Determine the [X, Y] coordinate at the center of the cell enclosing the given text.  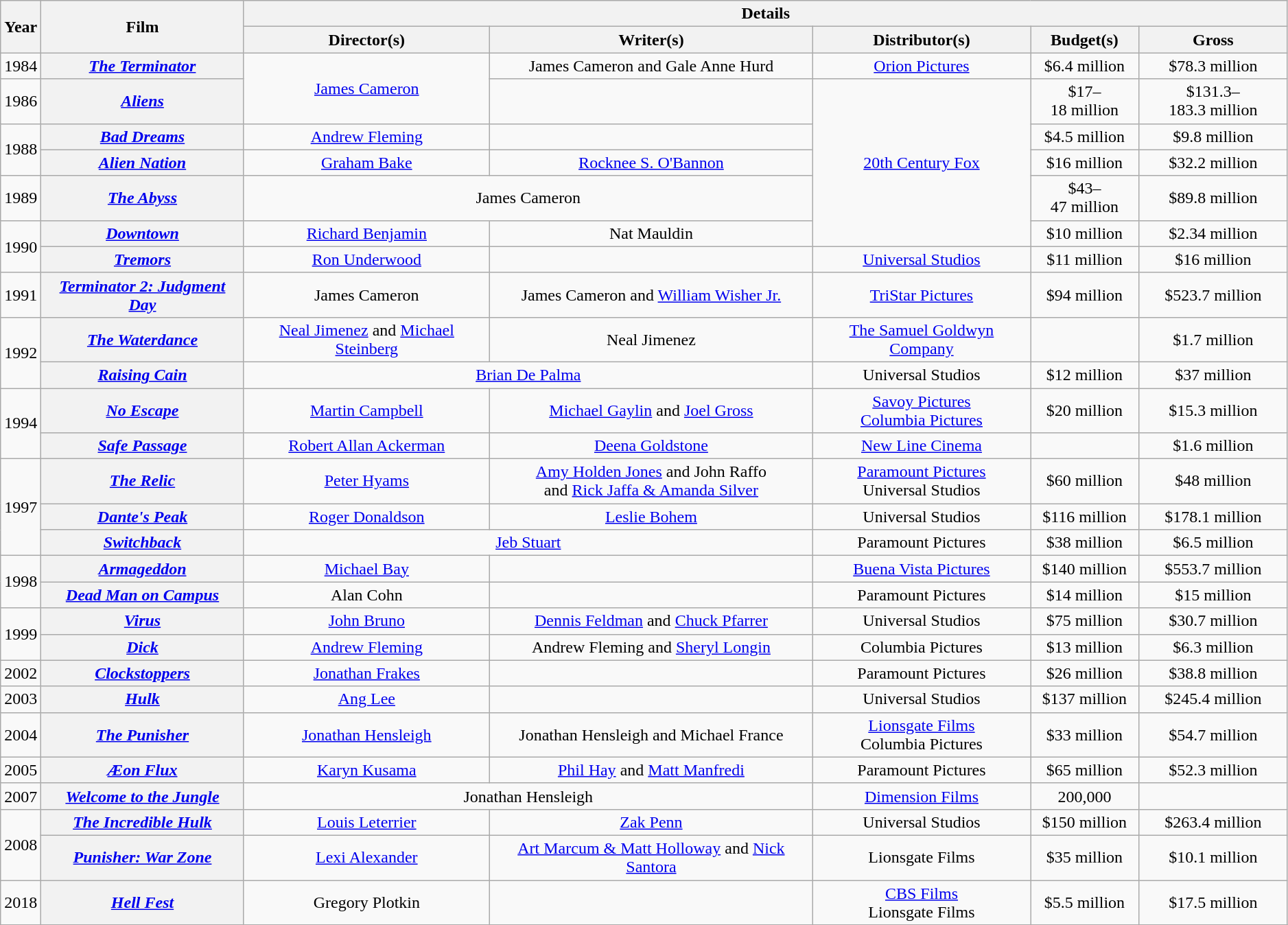
Buena Vista Pictures [921, 569]
Punisher: War Zone [143, 858]
Deena Goldstone [651, 446]
$5.5 million [1085, 902]
Lionsgate Films [921, 858]
Budget(s) [1085, 40]
Louis Leterrier [366, 822]
Dick [143, 647]
Karyn Kusama [366, 770]
Amy Holden Jones and John Raffoand Rick Jaffa & Amanda Silver [651, 482]
$38.8 million [1213, 673]
$26 million [1085, 673]
$38 million [1085, 543]
1986 [21, 102]
Robert Allan Ackerman [366, 446]
Alan Cohn [366, 595]
$131.3–183.3 million [1213, 102]
1997 [21, 508]
$15.3 million [1213, 410]
Hulk [143, 699]
Andrew Fleming and Sheryl Longin [651, 647]
$10.1 million [1213, 858]
The Incredible Hulk [143, 822]
Roger Donaldson [366, 517]
Jonathan Hensleigh and Michael France [651, 734]
Rocknee S. O'Bannon [651, 163]
Dead Man on Campus [143, 595]
$32.2 million [1213, 163]
$9.8 million [1213, 137]
Aliens [143, 102]
James Cameron and Gale Anne Hurd [651, 66]
$116 million [1085, 517]
$15 million [1213, 595]
Paramount Pictures Universal Studios [921, 482]
$48 million [1213, 482]
$43–47 million [1085, 198]
$78.3 million [1213, 66]
$30.7 million [1213, 621]
Neal Jimenez [651, 339]
2004 [21, 734]
Orion Pictures [921, 66]
Safe Passage [143, 446]
The Waterdance [143, 339]
$14 million [1085, 595]
$263.4 million [1213, 822]
$13 million [1085, 647]
Dennis Feldman and Chuck Pfarrer [651, 621]
Director(s) [366, 40]
1998 [21, 582]
Gross [1213, 40]
Columbia Pictures [921, 647]
Phil Hay and Matt Manfredi [651, 770]
Gregory Plotkin [366, 902]
Hell Fest [143, 902]
20th Century Fox [921, 163]
$178.1 million [1213, 517]
$20 million [1085, 410]
$17–18 million [1085, 102]
Neal Jimenez and Michael Steinberg [366, 339]
Writer(s) [651, 40]
Downtown [143, 233]
No Escape [143, 410]
$35 million [1085, 858]
Zak Penn [651, 822]
2018 [21, 902]
The Relic [143, 482]
$1.6 million [1213, 446]
New Line Cinema [921, 446]
$137 million [1085, 699]
The Samuel Goldwyn Company [921, 339]
$6.3 million [1213, 647]
Details [766, 14]
Clockstoppers [143, 673]
Year [21, 27]
Terminator 2: Judgment Day [143, 295]
2008 [21, 844]
Savoy Pictures Columbia Pictures [921, 410]
$523.7 million [1213, 295]
$150 million [1085, 822]
CBS FilmsLionsgate Films [921, 902]
Brian De Palma [528, 375]
John Bruno [366, 621]
1984 [21, 66]
The Terminator [143, 66]
$140 million [1085, 569]
Nat Mauldin [651, 233]
James Cameron and William Wisher Jr. [651, 295]
$75 million [1085, 621]
Raising Cain [143, 375]
$2.34 million [1213, 233]
Ang Lee [366, 699]
1988 [21, 150]
1992 [21, 353]
$33 million [1085, 734]
Virus [143, 621]
$4.5 million [1085, 137]
Martin Campbell [366, 410]
2002 [21, 673]
Peter Hyams [366, 482]
Jonathan Frakes [366, 673]
1999 [21, 634]
Jeb Stuart [528, 543]
Switchback [143, 543]
Michael Gaylin and Joel Gross [651, 410]
$54.7 million [1213, 734]
$12 million [1085, 375]
Lionsgate Films Columbia Pictures [921, 734]
Michael Bay [366, 569]
Lexi Alexander [366, 858]
Bad Dreams [143, 137]
$245.4 million [1213, 699]
Dante's Peak [143, 517]
Film [143, 27]
200,000 [1085, 796]
$6.4 million [1085, 66]
Richard Benjamin [366, 233]
Tremors [143, 259]
2005 [21, 770]
Distributor(s) [921, 40]
Graham Bake [366, 163]
Armageddon [143, 569]
$94 million [1085, 295]
1990 [21, 246]
2007 [21, 796]
$10 million [1085, 233]
$60 million [1085, 482]
Æon Flux [143, 770]
TriStar Pictures [921, 295]
$52.3 million [1213, 770]
$17.5 million [1213, 902]
$11 million [1085, 259]
2003 [21, 699]
The Punisher [143, 734]
Dimension Films [921, 796]
1994 [21, 424]
$89.8 million [1213, 198]
$37 million [1213, 375]
The Abyss [143, 198]
Ron Underwood [366, 259]
$1.7 million [1213, 339]
Welcome to the Jungle [143, 796]
1991 [21, 295]
Leslie Bohem [651, 517]
$553.7 million [1213, 569]
$6.5 million [1213, 543]
Art Marcum & Matt Holloway and Nick Santora [651, 858]
$65 million [1085, 770]
Alien Nation [143, 163]
1989 [21, 198]
